Scan for the cell matching the given text and deliver its [X, Y] coordinate at center. 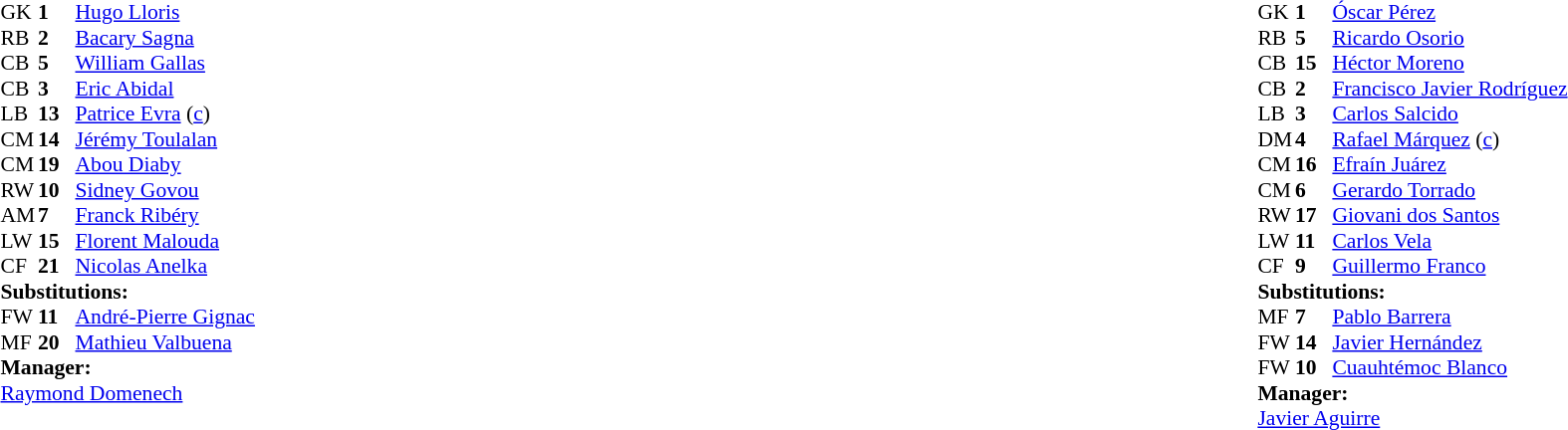
Hugo Lloris [165, 13]
Ricardo Osorio [1449, 38]
Francisco Javier Rodríguez [1449, 89]
Javier Hernández [1449, 342]
Mathieu Valbuena [165, 342]
19 [57, 164]
Guillermo Franco [1449, 266]
4 [1314, 139]
Pablo Barrera [1449, 318]
Efraín Juárez [1449, 164]
Óscar Pérez [1449, 13]
André-Pierre Gignac [165, 318]
Carlos Salcido [1449, 114]
Eric Abidal [165, 89]
13 [57, 114]
Nicolas Anelka [165, 266]
AM [19, 216]
William Gallas [165, 63]
DM [1276, 139]
Carlos Vela [1449, 241]
16 [1314, 164]
Jérémy Toulalan [165, 139]
Patrice Evra (c) [165, 114]
Bacary Sagna [165, 38]
Raymond Domenech [128, 393]
6 [1314, 190]
Sidney Govou [165, 190]
21 [57, 266]
17 [1314, 216]
Franck Ribéry [165, 216]
20 [57, 342]
Florent Malouda [165, 241]
Abou Diaby [165, 164]
Gerardo Torrado [1449, 190]
Cuauhtémoc Blanco [1449, 367]
9 [1314, 266]
Héctor Moreno [1449, 63]
Rafael Márquez (c) [1449, 139]
Giovani dos Santos [1449, 216]
